Capture the cell that displays the provided text and extract its [X, Y] central coordinate. 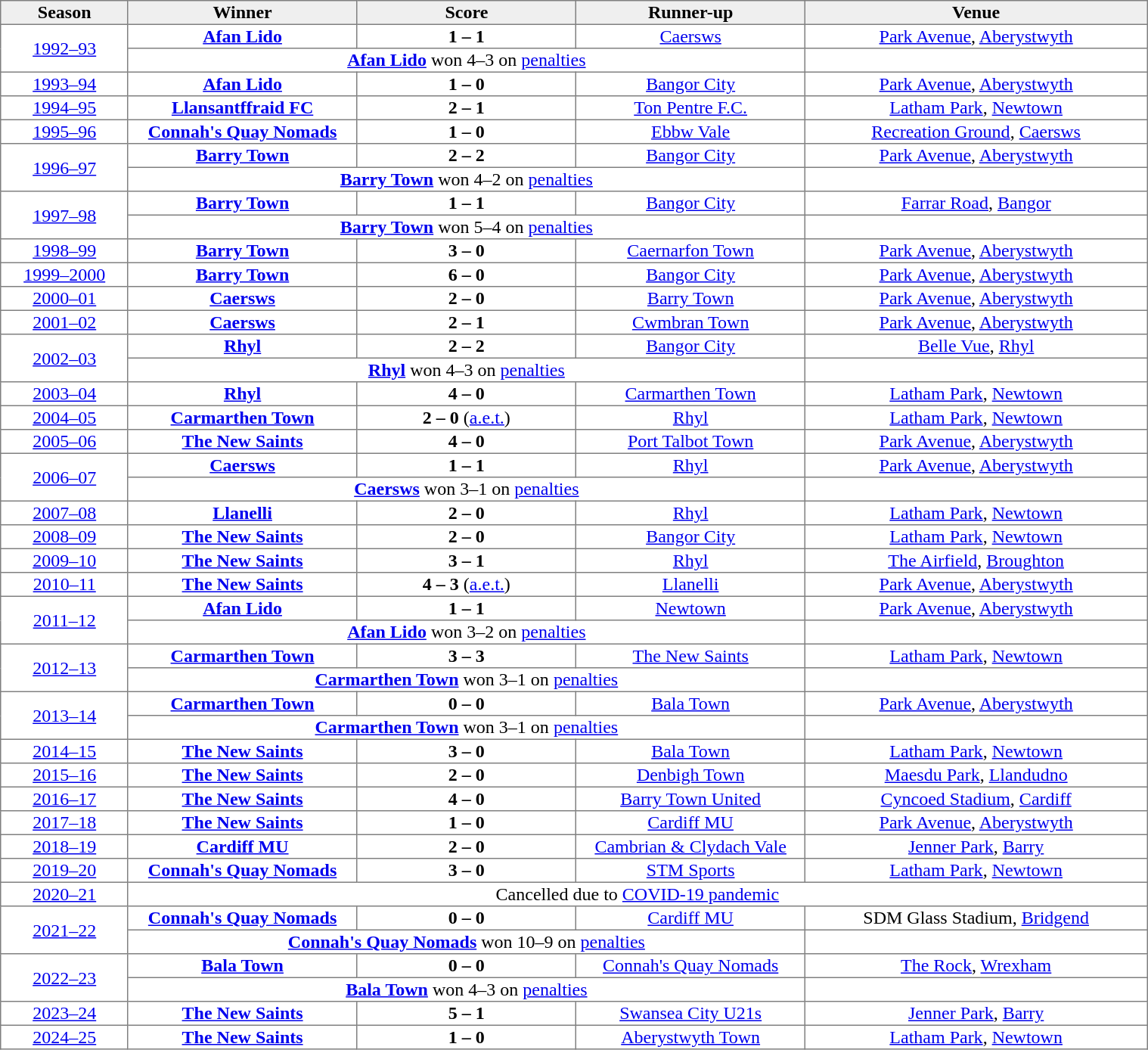
Cancelled due to COVID-19 pandemic [638, 894]
Afan Lido won 4–3 on penalties [467, 61]
1999–2000 [64, 275]
2004–05 [64, 418]
Connah's Quay Nomads won 10–9 on penalties [467, 942]
Port Talbot Town [691, 442]
2005–06 [64, 442]
2012–13 [64, 667]
Rhyl won 4–3 on penalties [467, 370]
SDM Glass Stadium, Bridgend [976, 918]
2024–25 [64, 1037]
1994–95 [64, 108]
Swansea City U21s [691, 1014]
Farrar Road, Bangor [976, 203]
Cambrian & Clydach Vale [691, 847]
2021–22 [64, 930]
The Airfield, Broughton [976, 561]
Bala Town won 4–3 on penalties [467, 989]
2015–16 [64, 775]
Recreation Ground, Caersws [976, 132]
Llansantffraid FC [242, 108]
2007–08 [64, 513]
5 – 1 [467, 1014]
2010–11 [64, 585]
2000–01 [64, 299]
Season [64, 13]
Ton Pentre F.C. [691, 108]
6 – 0 [467, 275]
Venue [976, 13]
Maesdu Park, Llandudno [976, 775]
2001–02 [64, 322]
Cyncoed Stadium, Cardiff [976, 799]
2011–12 [64, 620]
2 – 0 (a.e.t.) [467, 418]
STM Sports [691, 871]
2018–19 [64, 847]
Barry Town won 5–4 on penalties [467, 227]
2013–14 [64, 716]
Barry Town United [691, 799]
2017–18 [64, 823]
2008–09 [64, 537]
The Rock, Wrexham [976, 966]
1996–97 [64, 168]
1993–94 [64, 84]
2002–03 [64, 359]
2020–21 [64, 894]
2009–10 [64, 561]
3 – 3 [467, 656]
Caernarfon Town [691, 251]
2006–07 [64, 477]
Cwmbran Town [691, 322]
1995–96 [64, 132]
1998–99 [64, 251]
2014–15 [64, 751]
Barry Town won 4–2 on penalties [467, 179]
Caersws won 3–1 on penalties [467, 489]
3 – 1 [467, 561]
2016–17 [64, 799]
2022–23 [64, 977]
2003–04 [64, 394]
4 – 3 (a.e.t.) [467, 585]
1997–98 [64, 215]
Denbigh Town [691, 775]
1992–93 [64, 48]
Runner-up [691, 13]
Ebbw Vale [691, 132]
2019–20 [64, 871]
2023–24 [64, 1014]
Afan Lido won 3–2 on penalties [467, 632]
Aberystwyth Town [691, 1037]
Belle Vue, Rhyl [976, 346]
Winner [242, 13]
Score [467, 13]
Newtown [691, 608]
